Search for the cell housing the specified text and yield its [X, Y] center coordinate. 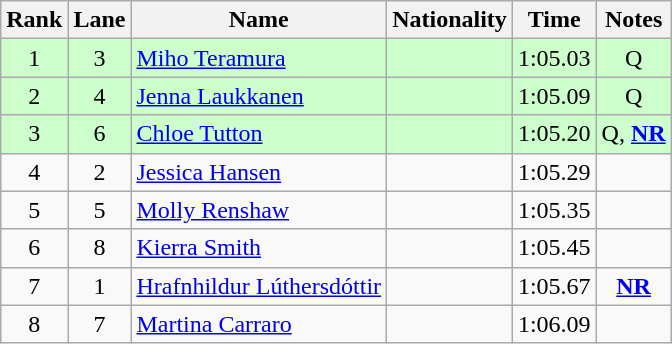
Lane [100, 20]
Rank [34, 20]
Jessica Hansen [259, 172]
Name [259, 20]
1:05.35 [554, 210]
NR [634, 286]
1:05.20 [554, 134]
Q, NR [634, 134]
Nationality [450, 20]
1:05.03 [554, 58]
1:05.67 [554, 286]
Notes [634, 20]
Time [554, 20]
1:05.29 [554, 172]
Chloe Tutton [259, 134]
Jenna Laukkanen [259, 96]
Hrafnhildur Lúthersdóttir [259, 286]
1:05.45 [554, 248]
Martina Carraro [259, 324]
Molly Renshaw [259, 210]
Kierra Smith [259, 248]
Miho Teramura [259, 58]
1:05.09 [554, 96]
1:06.09 [554, 324]
